Return the (X, Y) coordinate for the center point of the cell that contains the specified text.  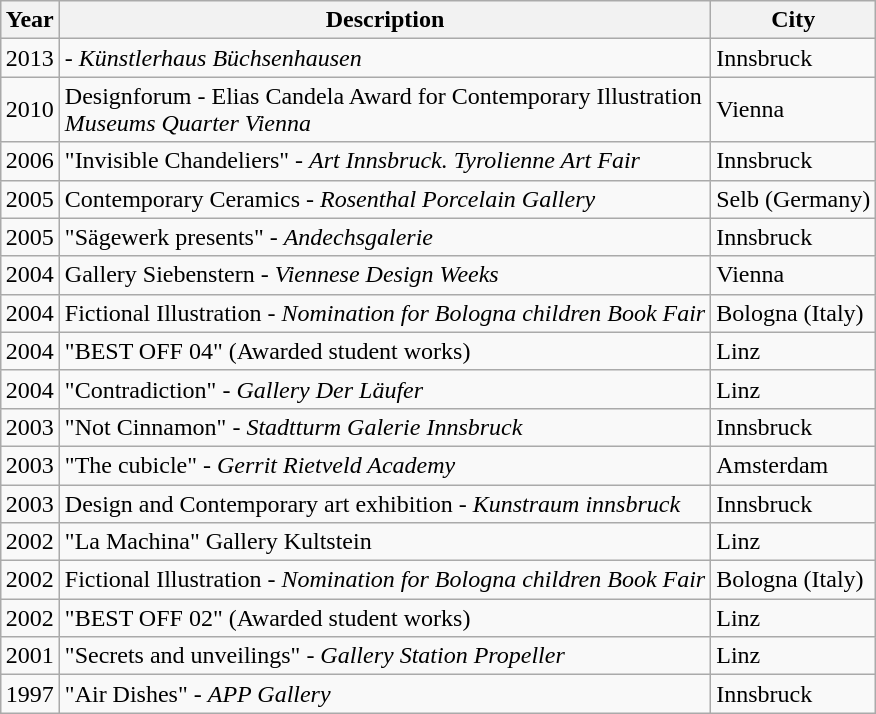
2006 (30, 161)
"Not Cinnamon" - Stadtturm Galerie Innsbruck (384, 427)
Gallery Siebenstern - Viennese Design Weeks (384, 275)
Design and Contemporary art exhibition - Kunstraum innsbruck (384, 503)
1997 (30, 694)
2010 (30, 110)
Designforum - Elias Candela Award for Contemporary IllustrationMuseums Quarter Vienna (384, 110)
Contemporary Ceramics - Rosenthal Porcelain Gallery (384, 199)
"Sägewerk presents" - Andechsgalerie (384, 237)
"La Machina" Gallery Kultstein (384, 542)
Year (30, 20)
"The cubicle" - Gerrit Rietveld Academy (384, 465)
"Invisible Chandeliers" - Art Innsbruck. Tyrolienne Art Fair (384, 161)
"BEST OFF 02" (Awarded student works) (384, 618)
"Air Dishes" - APP Gallery (384, 694)
2001 (30, 656)
Amsterdam (794, 465)
City (794, 20)
- Künstlerhaus Büchsenhausen (384, 58)
Selb (Germany) (794, 199)
"BEST OFF 04" (Awarded student works) (384, 351)
2013 (30, 58)
"Contradiction" - Gallery Der Läufer (384, 389)
"Secrets and unveilings" - Gallery Station Propeller (384, 656)
Description (384, 20)
